Find where the given text appears and provide that cell's center as [x, y] coordinate. 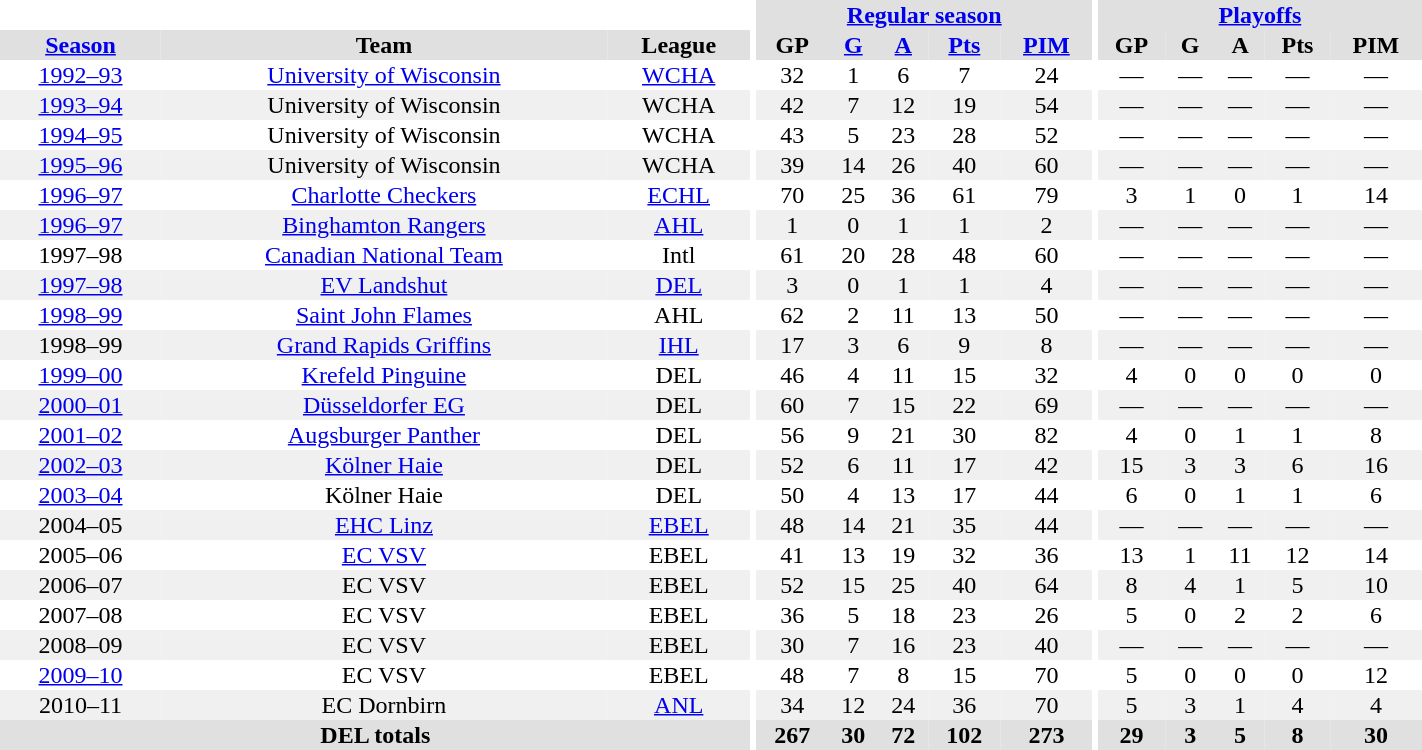
IHL [679, 345]
Canadian National Team [384, 255]
1993–94 [80, 105]
League [679, 45]
72 [903, 735]
Playoffs [1260, 15]
64 [1046, 585]
273 [1046, 735]
56 [792, 435]
1992–93 [80, 75]
34 [792, 705]
Krefeld Pinguine [384, 375]
ECHL [679, 195]
2000–01 [80, 405]
29 [1132, 735]
2008–09 [80, 645]
267 [792, 735]
2006–07 [80, 585]
46 [792, 375]
79 [1046, 195]
2009–10 [80, 675]
EV Landshut [384, 285]
35 [964, 525]
2002–03 [80, 465]
Binghamton Rangers [384, 225]
22 [964, 405]
20 [853, 255]
Charlotte Checkers [384, 195]
EHC Linz [384, 525]
1994–95 [80, 135]
41 [792, 555]
Saint John Flames [384, 315]
2004–05 [80, 525]
Team [384, 45]
Intl [679, 255]
54 [1046, 105]
Augsburger Panther [384, 435]
2003–04 [80, 495]
Regular season [924, 15]
2007–08 [80, 615]
1995–96 [80, 165]
82 [1046, 435]
10 [1376, 585]
DEL totals [376, 735]
18 [903, 615]
Düsseldorfer EG [384, 405]
39 [792, 165]
69 [1046, 405]
43 [792, 135]
ANL [679, 705]
EC Dornbirn [384, 705]
2001–02 [80, 435]
2005–06 [80, 555]
1999–00 [80, 375]
102 [964, 735]
Season [80, 45]
2010–11 [80, 705]
62 [792, 315]
Grand Rapids Griffins [384, 345]
